For the text-containing cell, return its midpoint in (x, y) coordinate format. 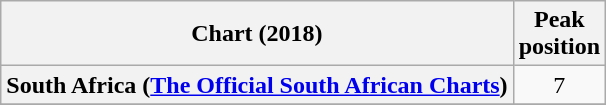
7 (559, 85)
South Africa (The Official South African Charts) (257, 85)
Peak position (559, 34)
Chart (2018) (257, 34)
